Detect which cell encompasses the target text, then output its [X, Y] center coordinate. 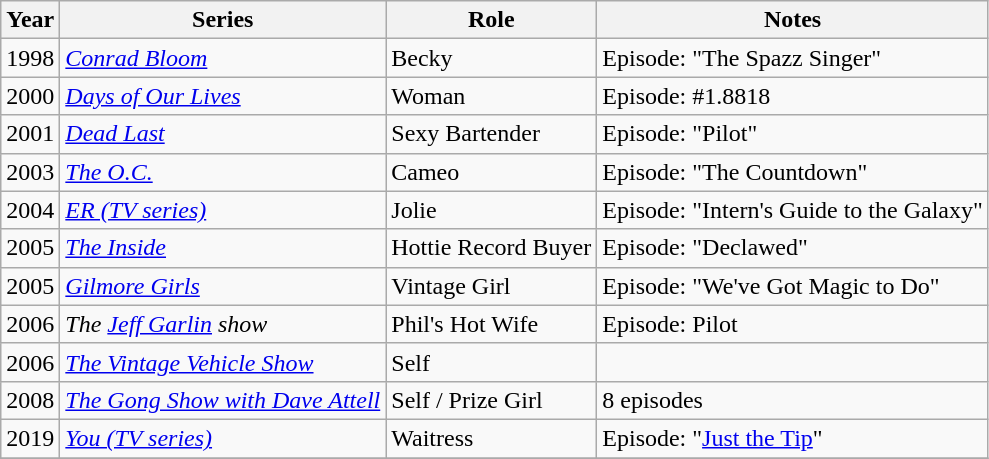
The Gong Show with Dave Attell [223, 400]
The Inside [223, 248]
Episode: "The Spazz Singer" [793, 58]
Notes [793, 20]
Becky [492, 58]
Gilmore Girls [223, 286]
Episode: "Intern's Guide to the Galaxy" [793, 210]
Episode: "Just the Tip" [793, 438]
Episode: Pilot [793, 324]
2000 [30, 96]
Woman [492, 96]
Episode: "The Countdown" [793, 172]
8 episodes [793, 400]
Self [492, 362]
2008 [30, 400]
Hottie Record Buyer [492, 248]
1998 [30, 58]
Phil's Hot Wife [492, 324]
2004 [30, 210]
You (TV series) [223, 438]
Waitress [492, 438]
2019 [30, 438]
Series [223, 20]
Episode: "Declawed" [793, 248]
Role [492, 20]
2001 [30, 134]
Dead Last [223, 134]
Sexy Bartender [492, 134]
Conrad Bloom [223, 58]
Episode: "We've Got Magic to Do" [793, 286]
The Jeff Garlin show [223, 324]
The Vintage Vehicle Show [223, 362]
Year [30, 20]
2003 [30, 172]
ER (TV series) [223, 210]
Vintage Girl [492, 286]
Episode: #1.8818 [793, 96]
Self / Prize Girl [492, 400]
The O.C. [223, 172]
Days of Our Lives [223, 96]
Cameo [492, 172]
Episode: "Pilot" [793, 134]
Jolie [492, 210]
